Locate the cell with the specified text and output its [x, y] center coordinate. 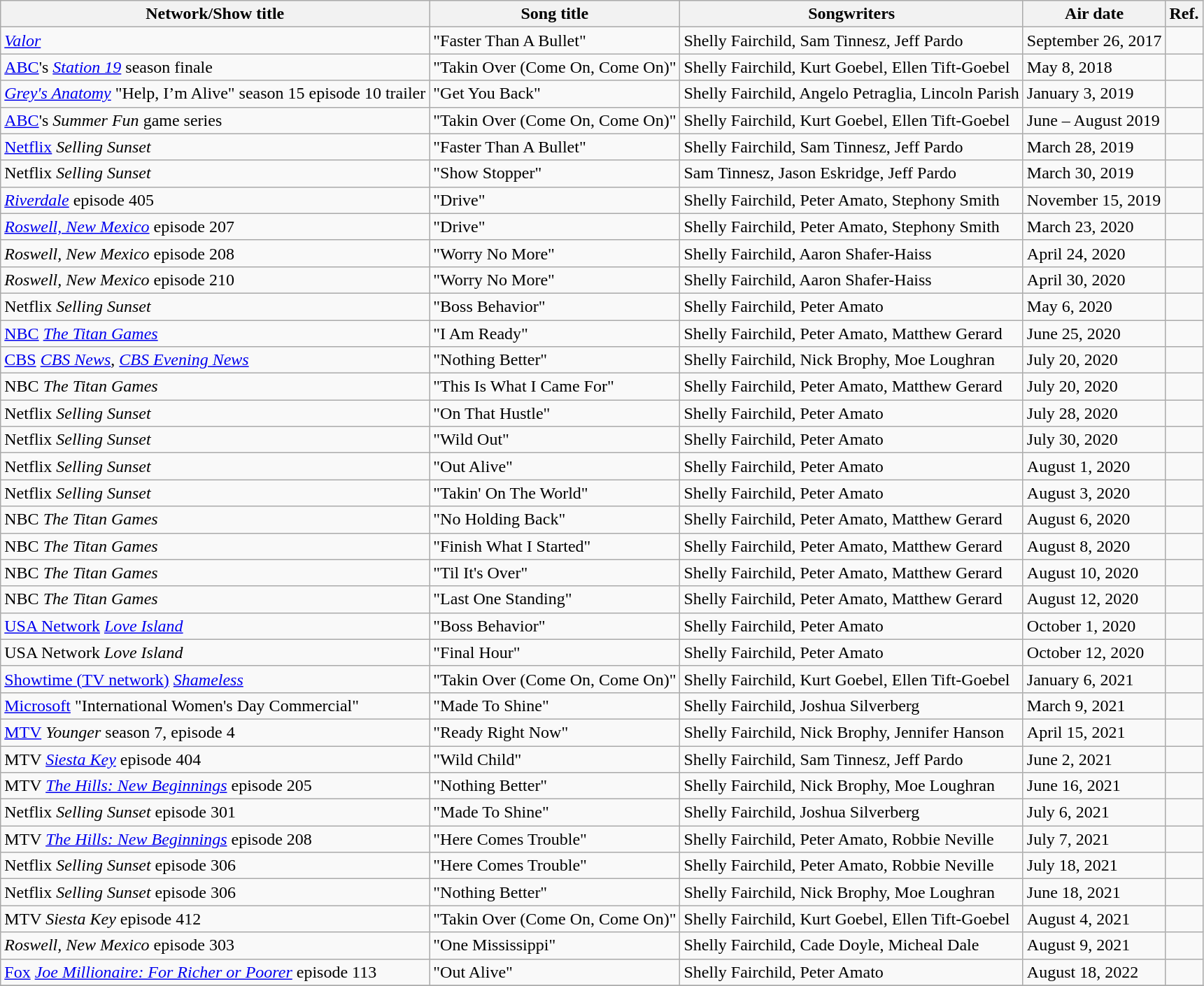
March 30, 2019 [1094, 173]
"Til It's Over" [555, 573]
March 9, 2021 [1094, 706]
June 18, 2021 [1094, 892]
March 23, 2020 [1094, 227]
August 1, 2020 [1094, 466]
Riverdale episode 405 [215, 200]
Showtime (TV network) Shameless [215, 679]
April 15, 2021 [1094, 732]
Shelly Fairchild, Nick Brophy, Jennifer Hanson [851, 732]
CBS CBS News, CBS Evening News [215, 360]
September 26, 2017 [1094, 41]
Netflix Selling Sunset episode 301 [215, 813]
January 3, 2019 [1094, 94]
MTV The Hills: New Beginnings episode 208 [215, 839]
August 18, 2022 [1094, 972]
"Get You Back" [555, 94]
"Show Stopper" [555, 173]
Valor [215, 41]
Microsoft "International Women's Day Commercial" [215, 706]
"This Is What I Came For" [555, 387]
Air date [1094, 14]
Songwriters [851, 14]
July 6, 2021 [1094, 813]
April 30, 2020 [1094, 280]
"Finish What I Started" [555, 546]
MTV Younger season 7, episode 4 [215, 732]
"I Am Ready" [555, 334]
MTV The Hills: New Beginnings episode 205 [215, 786]
November 15, 2019 [1094, 200]
Song title [555, 14]
"No Holding Back" [555, 520]
July 18, 2021 [1094, 866]
ABC's Summer Fun game series [215, 120]
June 16, 2021 [1094, 786]
Roswell, New Mexico episode 210 [215, 280]
Shelly Fairchild, Cade Doyle, Micheal Dale [851, 945]
March 28, 2019 [1094, 147]
August 10, 2020 [1094, 573]
October 12, 2020 [1094, 652]
Grey's Anatomy "Help, I’m Alive" season 15 episode 10 trailer [215, 94]
January 6, 2021 [1094, 679]
July 7, 2021 [1094, 839]
Roswell, New Mexico episode 207 [215, 227]
Roswell, New Mexico episode 208 [215, 253]
"Last One Standing" [555, 599]
"Wild Child" [555, 759]
August 9, 2021 [1094, 945]
Network/Show title [215, 14]
August 12, 2020 [1094, 599]
"Final Hour" [555, 652]
August 8, 2020 [1094, 546]
MTV Siesta Key episode 412 [215, 919]
"Ready Right Now" [555, 732]
"Takin' On The World" [555, 493]
Roswell, New Mexico episode 303 [215, 945]
ABC's Station 19 season finale [215, 67]
"Wild Out" [555, 440]
April 24, 2020 [1094, 253]
June 25, 2020 [1094, 334]
August 4, 2021 [1094, 919]
May 8, 2018 [1094, 67]
June – August 2019 [1094, 120]
May 6, 2020 [1094, 306]
June 2, 2021 [1094, 759]
July 28, 2020 [1094, 413]
Shelly Fairchild, Angelo Petraglia, Lincoln Parish [851, 94]
October 1, 2020 [1094, 626]
August 6, 2020 [1094, 520]
"One Mississippi" [555, 945]
MTV Siesta Key episode 404 [215, 759]
Ref. [1184, 14]
"On That Hustle" [555, 413]
August 3, 2020 [1094, 493]
Sam Tinnesz, Jason Eskridge, Jeff Pardo [851, 173]
Fox Joe Millionaire: For Richer or Poorer episode 113 [215, 972]
July 30, 2020 [1094, 440]
